From the cell containing the given text, extract its center point as (X, Y) coordinate. 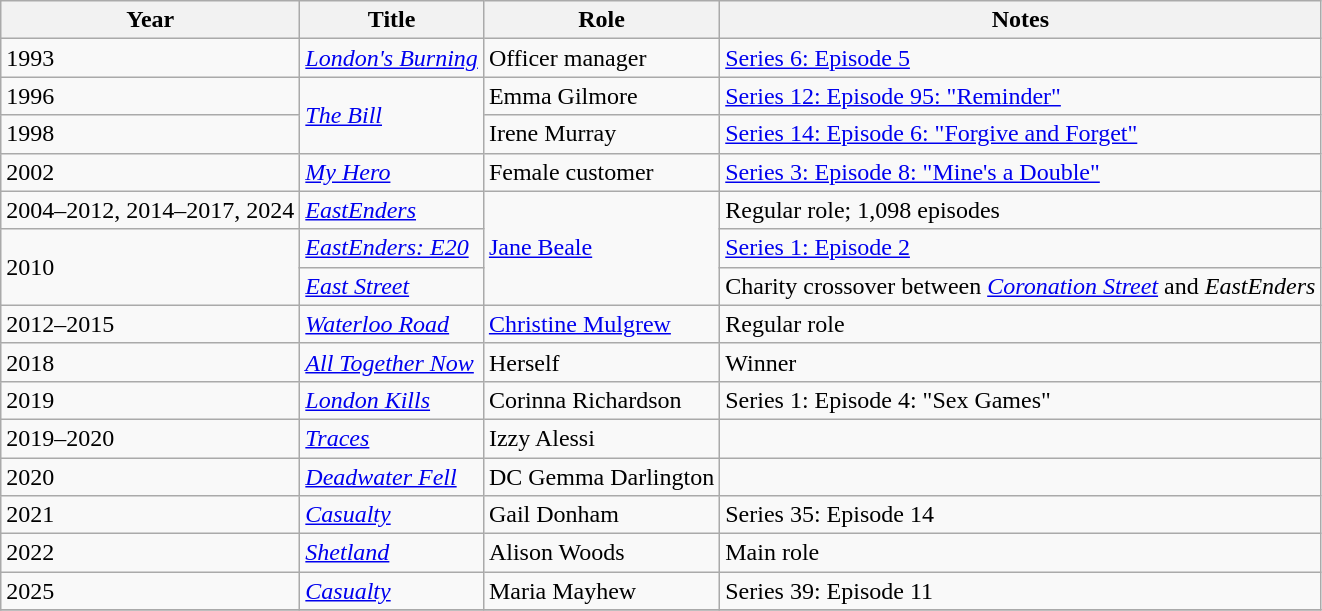
EastEnders (392, 210)
2019 (150, 400)
Charity crossover between Coronation Street and EastEnders (1020, 286)
Role (601, 20)
2018 (150, 362)
London's Burning (392, 58)
Notes (1020, 20)
2002 (150, 172)
Jane Beale (601, 248)
Maria Mayhew (601, 591)
London Kills (392, 400)
Series 1: Episode 2 (1020, 248)
Series 14: Episode 6: "Forgive and Forget" (1020, 134)
Year (150, 20)
2004–2012, 2014–2017, 2024 (150, 210)
Emma Gilmore (601, 96)
Herself (601, 362)
Series 1: Episode 4: "Sex Games" (1020, 400)
1998 (150, 134)
2022 (150, 553)
Series 12: Episode 95: "Reminder" (1020, 96)
Izzy Alessi (601, 438)
Traces (392, 438)
Alison Woods (601, 553)
Corinna Richardson (601, 400)
DC Gemma Darlington (601, 477)
Officer manager (601, 58)
2025 (150, 591)
Series 6: Episode 5 (1020, 58)
2012–2015 (150, 324)
East Street (392, 286)
Female customer (601, 172)
1993 (150, 58)
Regular role (1020, 324)
EastEnders: E20 (392, 248)
Waterloo Road (392, 324)
Shetland (392, 553)
Series 35: Episode 14 (1020, 515)
Series 3: Episode 8: "Mine's a Double" (1020, 172)
My Hero (392, 172)
2020 (150, 477)
Winner (1020, 362)
Irene Murray (601, 134)
Deadwater Fell (392, 477)
1996 (150, 96)
2010 (150, 267)
Christine Mulgrew (601, 324)
Title (392, 20)
2019–2020 (150, 438)
2021 (150, 515)
All Together Now (392, 362)
Main role (1020, 553)
The Bill (392, 115)
Gail Donham (601, 515)
Series 39: Episode 11 (1020, 591)
Regular role; 1,098 episodes (1020, 210)
